Output the (x, y) coordinate of the center of the cell containing the given text.  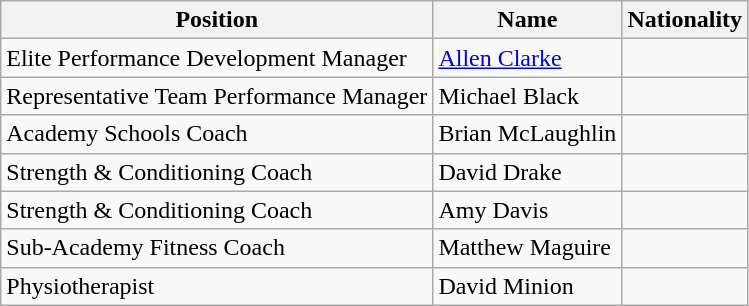
Academy Schools Coach (217, 134)
Allen Clarke (528, 58)
Amy Davis (528, 210)
Matthew Maguire (528, 248)
Name (528, 20)
Position (217, 20)
Nationality (685, 20)
Sub-Academy Fitness Coach (217, 248)
Elite Performance Development Manager (217, 58)
Brian McLaughlin (528, 134)
Physiotherapist (217, 286)
Michael Black (528, 96)
Representative Team Performance Manager (217, 96)
David Drake (528, 172)
David Minion (528, 286)
